Capture the cell that displays the provided text and extract its [X, Y] central coordinate. 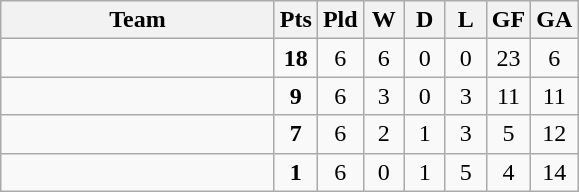
7 [296, 134]
W [384, 20]
4 [508, 172]
L [466, 20]
GF [508, 20]
Pld [340, 20]
D [424, 20]
2 [384, 134]
18 [296, 58]
12 [554, 134]
Pts [296, 20]
GA [554, 20]
23 [508, 58]
14 [554, 172]
9 [296, 96]
Team [138, 20]
